Capture the cell that displays the provided text and extract its (x, y) central coordinate. 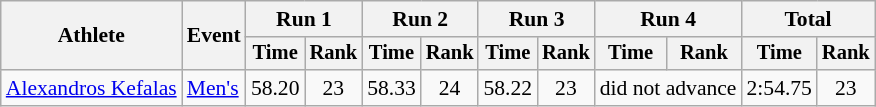
did not advance (668, 88)
Total (808, 19)
Event (214, 36)
Athlete (92, 36)
Men's (214, 88)
Run 3 (536, 19)
24 (450, 88)
58.22 (508, 88)
Run 4 (668, 19)
Run 2 (420, 19)
Run 1 (304, 19)
58.33 (392, 88)
58.20 (276, 88)
Alexandros Kefalas (92, 88)
2:54.75 (778, 88)
